Provide the (x, y) coordinate of the cell's center where the given text is located.  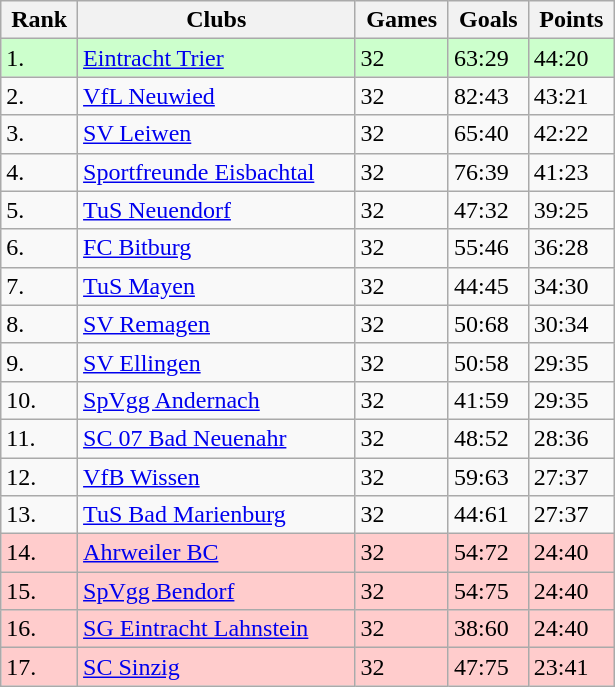
11. (40, 438)
15. (40, 591)
7. (40, 286)
59:63 (488, 477)
54:72 (488, 553)
VfB Wissen (216, 477)
1. (40, 58)
SC Sinzig (216, 667)
44:20 (571, 58)
2. (40, 96)
Games (402, 20)
44:45 (488, 286)
SG Eintracht Lahnstein (216, 629)
41:59 (488, 400)
Sportfreunde Eisbachtal (216, 172)
14. (40, 553)
38:60 (488, 629)
44:61 (488, 515)
VfL Neuwied (216, 96)
50:68 (488, 324)
FC Bitburg (216, 248)
9. (40, 362)
42:22 (571, 134)
Goals (488, 20)
SV Leiwen (216, 134)
82:43 (488, 96)
Clubs (216, 20)
12. (40, 477)
TuS Mayen (216, 286)
8. (40, 324)
6. (40, 248)
Ahrweiler BC (216, 553)
30:34 (571, 324)
63:29 (488, 58)
SV Remagen (216, 324)
41:23 (571, 172)
54:75 (488, 591)
34:30 (571, 286)
3. (40, 134)
Points (571, 20)
28:36 (571, 438)
5. (40, 210)
17. (40, 667)
SV Ellingen (216, 362)
Rank (40, 20)
23:41 (571, 667)
55:46 (488, 248)
TuS Neuendorf (216, 210)
48:52 (488, 438)
SC 07 Bad Neuenahr (216, 438)
36:28 (571, 248)
65:40 (488, 134)
76:39 (488, 172)
Eintracht Trier (216, 58)
SpVgg Andernach (216, 400)
16. (40, 629)
TuS Bad Marienburg (216, 515)
SpVgg Bendorf (216, 591)
50:58 (488, 362)
39:25 (571, 210)
47:32 (488, 210)
47:75 (488, 667)
43:21 (571, 96)
13. (40, 515)
4. (40, 172)
10. (40, 400)
